Identify which cell holds the provided text, then report its [x, y] central coordinate. 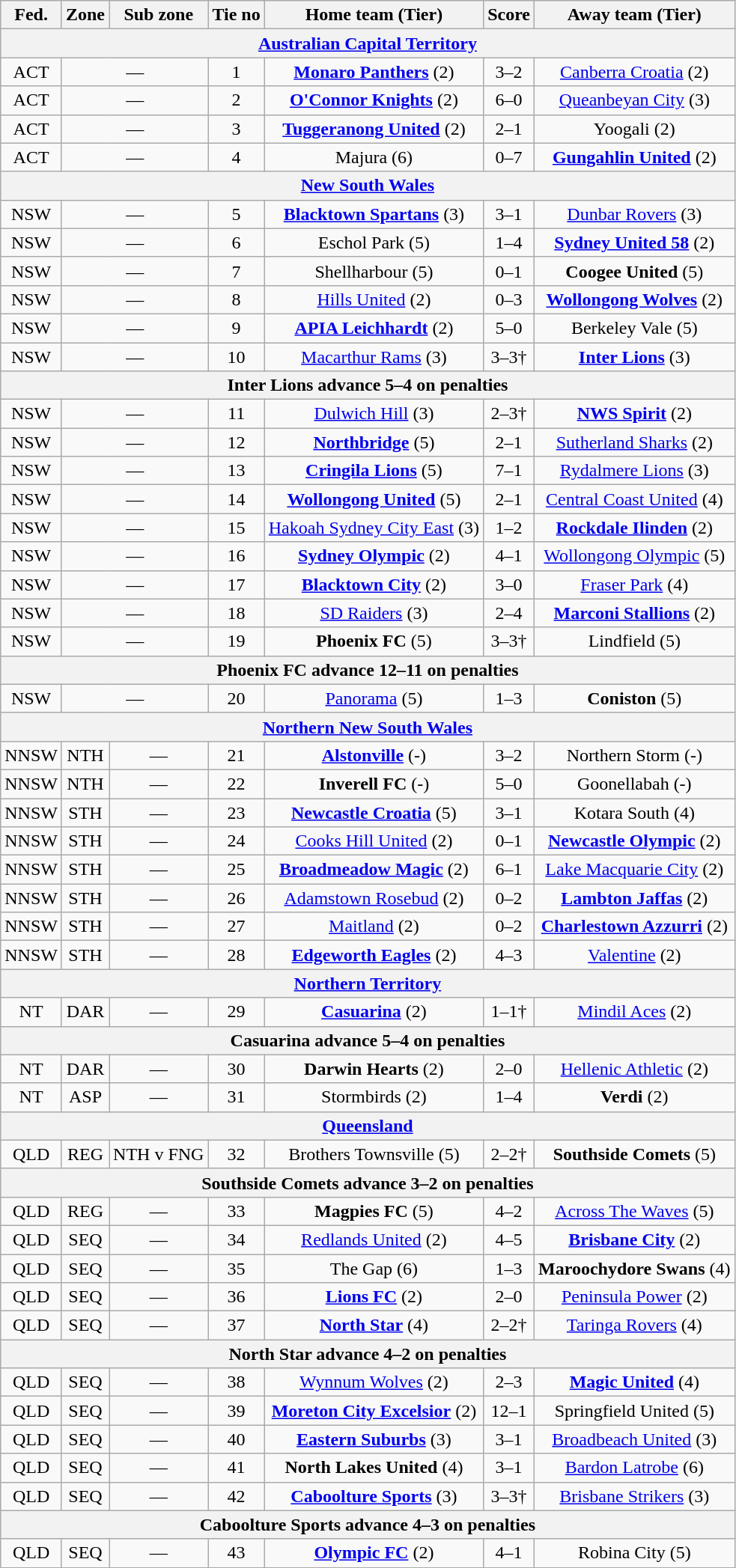
Away team (Tier) [635, 15]
Bardon Latrobe (6) [635, 1468]
Rockdale Ilinden (2) [635, 528]
Redlands United (2) [374, 1239]
Olympic FC (2) [374, 1553]
Sydney Olympic (2) [374, 556]
Australian Capital Territory [368, 43]
APIA Leichhardt (2) [374, 328]
3–0 [509, 585]
29 [237, 1012]
ASP [85, 1097]
Coniston (5) [635, 698]
Shellharbour (5) [374, 271]
Dulwich Hill (3) [374, 414]
Darwin Hearts (2) [374, 1069]
Taringa Rovers (4) [635, 1326]
North Star (4) [374, 1326]
7 [237, 271]
32 [237, 1154]
Sydney United 58 (2) [635, 242]
31 [237, 1097]
Northern New South Wales [368, 727]
41 [237, 1468]
15 [237, 528]
2–3† [509, 414]
Cringila Lions (5) [374, 471]
Verdi (2) [635, 1097]
11 [237, 414]
5 [237, 214]
Kotara South (4) [635, 812]
Dunbar Rovers (3) [635, 214]
Robina City (5) [635, 1553]
Zone [85, 15]
Wollongong Wolves (2) [635, 299]
13 [237, 471]
Sutherland Sharks (2) [635, 442]
9 [237, 328]
Newcastle Olympic (2) [635, 841]
Phoenix FC (5) [374, 641]
Brisbane City (2) [635, 1239]
The Gap (6) [374, 1269]
0–7 [509, 157]
Casuarina (2) [374, 1012]
Mindil Aces (2) [635, 1012]
Inter Lions advance 5–4 on penalties [368, 385]
Wollongong United (5) [374, 499]
34 [237, 1239]
Casuarina advance 5–4 on penalties [368, 1040]
4–5 [509, 1239]
2–4 [509, 613]
Wollongong Olympic (5) [635, 556]
1–1† [509, 1012]
NWS Spirit (2) [635, 414]
Edgeworth Eagles (2) [374, 955]
16 [237, 556]
21 [237, 755]
Central Coast United (4) [635, 499]
North Lakes United (4) [374, 1468]
Broadbeach United (3) [635, 1439]
Valentine (2) [635, 955]
SD Raiders (3) [374, 613]
Caboolture Sports (3) [374, 1496]
Eastern Suburbs (3) [374, 1439]
37 [237, 1326]
35 [237, 1269]
Brothers Townsville (5) [374, 1154]
Wynnum Wolves (2) [374, 1382]
4–3 [509, 955]
Macarthur Rams (3) [374, 357]
Gungahlin United (2) [635, 157]
7–1 [509, 471]
O'Connor Knights (2) [374, 100]
Phoenix FC advance 12–11 on penalties [368, 670]
Canberra Croatia (2) [635, 72]
Southside Comets (5) [635, 1154]
Northern Territory [368, 983]
NTH v FNG [159, 1154]
0–3 [509, 299]
Hellenic Athletic (2) [635, 1069]
6–1 [509, 870]
Queensland [368, 1126]
Caboolture Sports advance 4–3 on penalties [368, 1525]
Goonellabah (-) [635, 784]
43 [237, 1553]
3 [237, 129]
42 [237, 1496]
Eschol Park (5) [374, 242]
Inverell FC (-) [374, 784]
Across The Waves (5) [635, 1211]
Blacktown City (2) [374, 585]
Maroochydore Swans (4) [635, 1269]
Marconi Stallions (2) [635, 613]
1 [237, 72]
Inter Lions (3) [635, 357]
Northern Storm (-) [635, 755]
25 [237, 870]
22 [237, 784]
Lambton Jaffas (2) [635, 898]
39 [237, 1411]
Broadmeadow Magic (2) [374, 870]
40 [237, 1439]
Springfield United (5) [635, 1411]
24 [237, 841]
6–0 [509, 100]
23 [237, 812]
Rydalmere Lions (3) [635, 471]
Northbridge (5) [374, 442]
12 [237, 442]
36 [237, 1297]
Sub zone [159, 15]
Fraser Park (4) [635, 585]
14 [237, 499]
4–2 [509, 1211]
20 [237, 698]
Fed. [31, 15]
Hakoah Sydney City East (3) [374, 528]
Charlestown Azzurri (2) [635, 927]
8 [237, 299]
6 [237, 242]
North Star advance 4–2 on penalties [368, 1354]
30 [237, 1069]
Alstonville (-) [374, 755]
Maitland (2) [374, 927]
Lindfield (5) [635, 641]
Southside Comets advance 3–2 on penalties [368, 1183]
2–3 [509, 1382]
27 [237, 927]
Yoogali (2) [635, 129]
Home team (Tier) [374, 15]
Majura (6) [374, 157]
Hills United (2) [374, 299]
18 [237, 613]
Magic United (4) [635, 1382]
Moreton City Excelsior (2) [374, 1411]
Lions FC (2) [374, 1297]
Tie no [237, 15]
Blacktown Spartans (3) [374, 214]
28 [237, 955]
10 [237, 357]
Score [509, 15]
Lake Macquarie City (2) [635, 870]
Tuggeranong United (2) [374, 129]
Brisbane Strikers (3) [635, 1496]
Berkeley Vale (5) [635, 328]
Newcastle Croatia (5) [374, 812]
2 [237, 100]
1–2 [509, 528]
Queanbeyan City (3) [635, 100]
Panorama (5) [374, 698]
4 [237, 157]
New South Wales [368, 186]
Peninsula Power (2) [635, 1297]
38 [237, 1382]
26 [237, 898]
12–1 [509, 1411]
Magpies FC (5) [374, 1211]
17 [237, 585]
Coogee United (5) [635, 271]
Monaro Panthers (2) [374, 72]
33 [237, 1211]
Cooks Hill United (2) [374, 841]
Stormbirds (2) [374, 1097]
Adamstown Rosebud (2) [374, 898]
19 [237, 641]
